Search for the cell housing the specified text and yield its (X, Y) center coordinate. 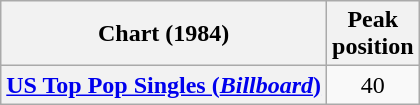
US Top Pop Singles (Billboard) (164, 85)
40 (373, 85)
Chart (1984) (164, 34)
Peakposition (373, 34)
